Return the [x, y] coordinate for the center point of the cell that contains the specified text.  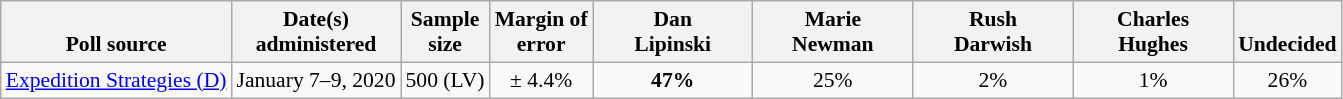
25% [833, 80]
47% [673, 80]
500 (LV) [444, 80]
CharlesHughes [1153, 32]
DanLipinski [673, 32]
Poll source [116, 32]
RushDarwish [993, 32]
1% [1153, 80]
± 4.4% [542, 80]
MarieNewman [833, 32]
Samplesize [444, 32]
2% [993, 80]
January 7–9, 2020 [316, 80]
Margin oferror [542, 32]
Expedition Strategies (D) [116, 80]
Undecided [1287, 32]
26% [1287, 80]
Date(s)administered [316, 32]
